Identify which cell holds the provided text, then report its [x, y] central coordinate. 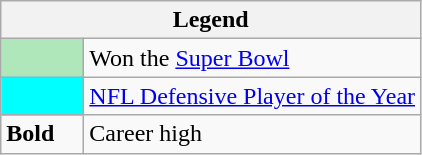
Bold [42, 134]
Legend [211, 20]
NFL Defensive Player of the Year [252, 96]
Career high [252, 134]
Won the Super Bowl [252, 58]
